Determine the [x, y] coordinate at the center of the cell enclosing the given text.  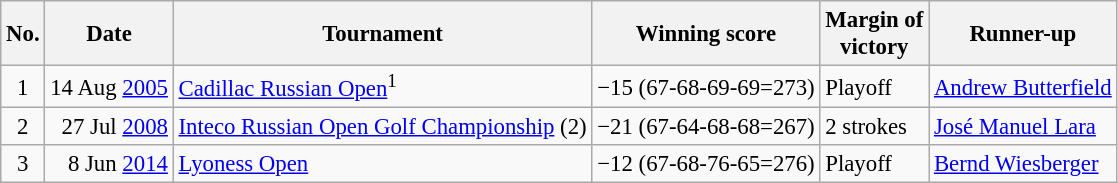
Andrew Butterfield [1023, 87]
14 Aug 2005 [109, 87]
Cadillac Russian Open1 [382, 87]
3 [23, 164]
2 [23, 127]
Tournament [382, 34]
Runner-up [1023, 34]
−15 (67-68-69-69=273) [706, 87]
Margin ofvictory [874, 34]
No. [23, 34]
8 Jun 2014 [109, 164]
−12 (67-68-76-65=276) [706, 164]
−21 (67-64-68-68=267) [706, 127]
1 [23, 87]
Lyoness Open [382, 164]
Inteco Russian Open Golf Championship (2) [382, 127]
2 strokes [874, 127]
27 Jul 2008 [109, 127]
José Manuel Lara [1023, 127]
Date [109, 34]
Bernd Wiesberger [1023, 164]
Winning score [706, 34]
